Detect which cell encompasses the target text, then output its (x, y) center coordinate. 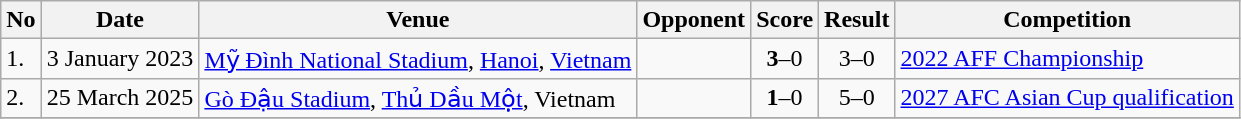
No (21, 20)
1. (21, 59)
5–0 (857, 98)
Opponent (694, 20)
Score (785, 20)
3 January 2023 (120, 59)
Competition (1067, 20)
2. (21, 98)
Venue (418, 20)
Mỹ Đình National Stadium, Hanoi, Vietnam (418, 59)
Gò Đậu Stadium, Thủ Dầu Một, Vietnam (418, 98)
2022 AFF Championship (1067, 59)
Date (120, 20)
25 March 2025 (120, 98)
Result (857, 20)
2027 AFC Asian Cup qualification (1067, 98)
1–0 (785, 98)
